Provide the [X, Y] coordinate of the cell's center where the given text is located.  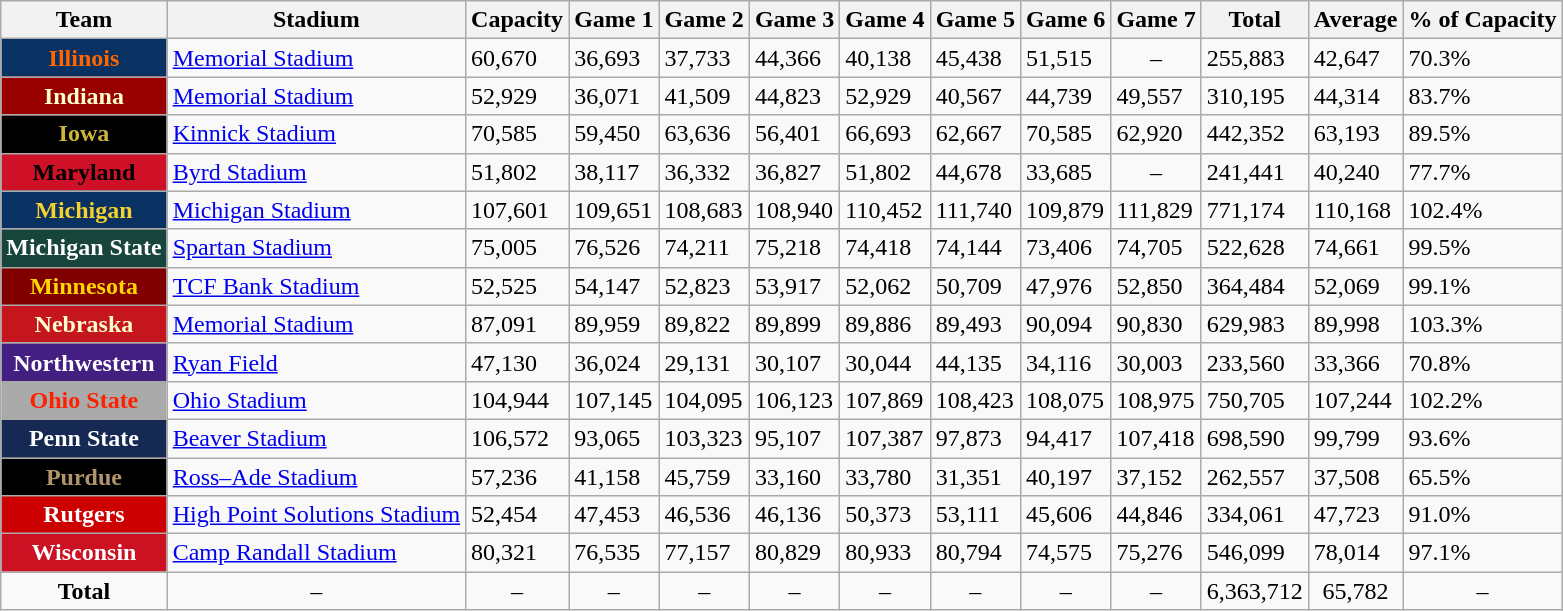
45,438 [975, 58]
62,667 [975, 134]
31,351 [975, 477]
47,723 [1356, 515]
Northwestern [84, 362]
49,557 [1156, 96]
364,484 [1254, 286]
36,693 [614, 58]
70.3% [1482, 58]
334,061 [1254, 515]
Game 7 [1156, 20]
80,933 [885, 553]
52,823 [704, 286]
89.5% [1482, 134]
Game 5 [975, 20]
97,873 [975, 438]
30,044 [885, 362]
89,899 [794, 324]
41,509 [704, 96]
Byrd Stadium [316, 172]
74,661 [1356, 248]
111,740 [975, 210]
Michigan State [84, 248]
90,830 [1156, 324]
629,983 [1254, 324]
44,823 [794, 96]
52,525 [518, 286]
40,567 [975, 96]
40,197 [1066, 477]
44,678 [975, 172]
75,276 [1156, 553]
46,136 [794, 515]
36,071 [614, 96]
33,366 [1356, 362]
Iowa [84, 134]
Michigan Stadium [316, 210]
44,314 [1356, 96]
102.2% [1482, 400]
90,094 [1066, 324]
771,174 [1254, 210]
54,147 [614, 286]
63,193 [1356, 134]
73,406 [1066, 248]
33,160 [794, 477]
Game 4 [885, 20]
60,670 [518, 58]
97.1% [1482, 553]
75,005 [518, 248]
106,572 [518, 438]
89,886 [885, 324]
310,195 [1254, 96]
46,536 [704, 515]
103.3% [1482, 324]
53,111 [975, 515]
Minnesota [84, 286]
37,508 [1356, 477]
36,332 [704, 172]
52,454 [518, 515]
Beaver Stadium [316, 438]
33,685 [1066, 172]
Stadium [316, 20]
107,387 [885, 438]
102.4% [1482, 210]
76,535 [614, 553]
Game 3 [794, 20]
80,794 [975, 553]
89,822 [704, 324]
104,095 [704, 400]
108,975 [1156, 400]
750,705 [1254, 400]
59,450 [614, 134]
74,418 [885, 248]
Illinois [84, 58]
77,157 [704, 553]
29,131 [704, 362]
57,236 [518, 477]
56,401 [794, 134]
93.6% [1482, 438]
47,130 [518, 362]
52,850 [1156, 286]
93,065 [614, 438]
45,606 [1066, 515]
74,144 [975, 248]
30,003 [1156, 362]
44,846 [1156, 515]
74,575 [1066, 553]
50,373 [885, 515]
47,453 [614, 515]
107,601 [518, 210]
99.5% [1482, 248]
Purdue [84, 477]
52,069 [1356, 286]
30,107 [794, 362]
110,168 [1356, 210]
44,135 [975, 362]
89,998 [1356, 324]
Wisconsin [84, 553]
89,493 [975, 324]
Kinnick Stadium [316, 134]
107,145 [614, 400]
44,739 [1066, 96]
107,869 [885, 400]
70.8% [1482, 362]
Michigan [84, 210]
109,651 [614, 210]
51,515 [1066, 58]
36,024 [614, 362]
52,062 [885, 286]
77.7% [1482, 172]
76,526 [614, 248]
47,976 [1066, 286]
Indiana [84, 96]
Capacity [518, 20]
108,940 [794, 210]
80,829 [794, 553]
106,123 [794, 400]
95,107 [794, 438]
104,944 [518, 400]
698,590 [1254, 438]
65,782 [1356, 591]
Nebraska [84, 324]
33,780 [885, 477]
108,075 [1066, 400]
6,363,712 [1254, 591]
110,452 [885, 210]
Ohio Stadium [316, 400]
546,099 [1254, 553]
65.5% [1482, 477]
37,733 [704, 58]
TCF Bank Stadium [316, 286]
Game 2 [704, 20]
Camp Randall Stadium [316, 553]
107,418 [1156, 438]
89,959 [614, 324]
Average [1356, 20]
40,138 [885, 58]
91.0% [1482, 515]
75,218 [794, 248]
42,647 [1356, 58]
74,705 [1156, 248]
83.7% [1482, 96]
Penn State [84, 438]
High Point Solutions Stadium [316, 515]
34,116 [1066, 362]
62,920 [1156, 134]
442,352 [1254, 134]
99,799 [1356, 438]
262,557 [1254, 477]
44,366 [794, 58]
Team [84, 20]
74,211 [704, 248]
255,883 [1254, 58]
107,244 [1356, 400]
78,014 [1356, 553]
103,323 [704, 438]
241,441 [1254, 172]
Ohio State [84, 400]
109,879 [1066, 210]
37,152 [1156, 477]
Rutgers [84, 515]
94,417 [1066, 438]
Ross–Ade Stadium [316, 477]
63,636 [704, 134]
50,709 [975, 286]
Game 1 [614, 20]
% of Capacity [1482, 20]
108,423 [975, 400]
41,158 [614, 477]
38,117 [614, 172]
66,693 [885, 134]
40,240 [1356, 172]
233,560 [1254, 362]
Ryan Field [316, 362]
111,829 [1156, 210]
80,321 [518, 553]
Spartan Stadium [316, 248]
45,759 [704, 477]
87,091 [518, 324]
36,827 [794, 172]
53,917 [794, 286]
Game 6 [1066, 20]
522,628 [1254, 248]
Maryland [84, 172]
99.1% [1482, 286]
108,683 [704, 210]
